Pinpoint the cell where the given text exists, returning its [X, Y] midpoint coordinate. 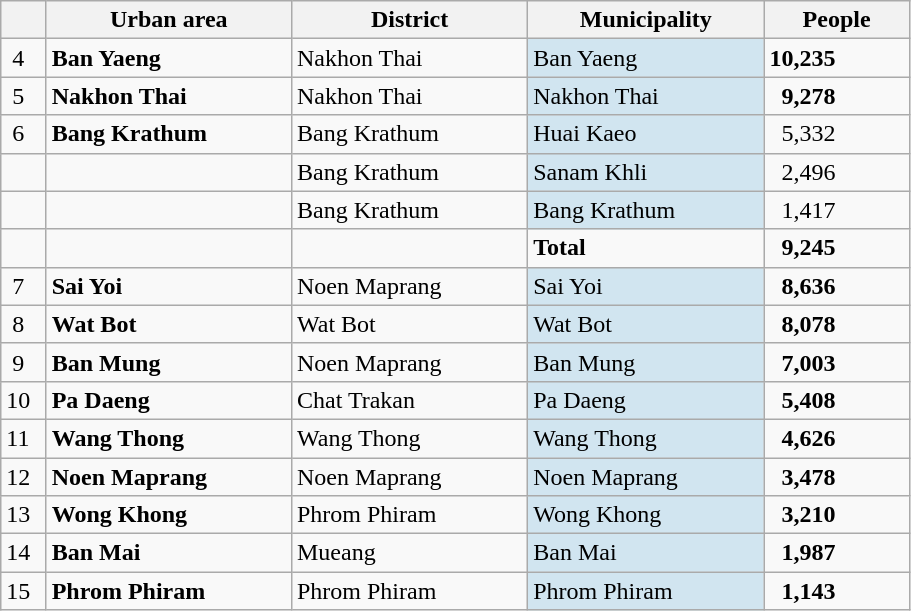
15 [24, 591]
People [836, 20]
8,078 [836, 324]
6 [24, 134]
5,408 [836, 400]
3,210 [836, 515]
14 [24, 553]
Mueang [409, 553]
11 [24, 438]
Huai Kaeo [646, 134]
7,003 [836, 362]
8 [24, 324]
2,496 [836, 172]
7 [24, 286]
4 [24, 58]
1,417 [836, 210]
Urban area [168, 20]
3,478 [836, 477]
13 [24, 515]
9,278 [836, 96]
Sanam Khli [646, 172]
10,235 [836, 58]
4,626 [836, 438]
Municipality [646, 20]
12 [24, 477]
9 [24, 362]
8,636 [836, 286]
District [409, 20]
Total [646, 248]
Chat Trakan [409, 400]
5,332 [836, 134]
9,245 [836, 248]
1,987 [836, 553]
5 [24, 96]
10 [24, 400]
1,143 [836, 591]
